Determine the [X, Y] coordinate at the center of the cell enclosing the given text.  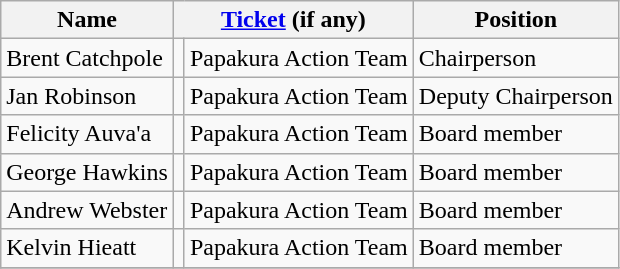
Kelvin Hieatt [88, 248]
Felicity Auva'a [88, 134]
Andrew Webster [88, 210]
Chairperson [516, 58]
Deputy Chairperson [516, 96]
Name [88, 20]
Ticket (if any) [293, 20]
Jan Robinson [88, 96]
Brent Catchpole [88, 58]
Position [516, 20]
George Hawkins [88, 172]
